From the cell containing the given text, extract its center point as [X, Y] coordinate. 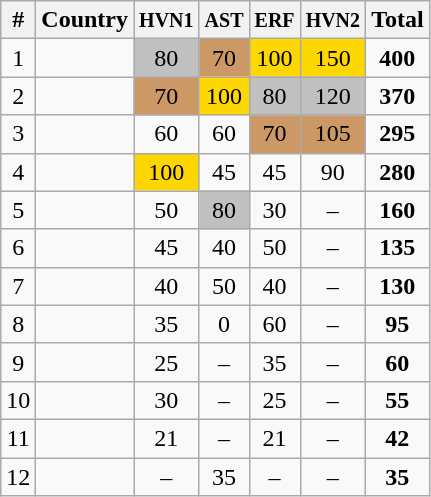
1 [18, 58]
105 [333, 134]
120 [333, 96]
95 [398, 324]
2 [18, 96]
6 [18, 248]
400 [398, 58]
HVN2 [333, 20]
8 [18, 324]
AST [224, 20]
90 [333, 172]
HVN1 [167, 20]
7 [18, 286]
4 [18, 172]
# [18, 20]
9 [18, 362]
55 [398, 400]
10 [18, 400]
0 [224, 324]
Total [398, 20]
160 [398, 210]
11 [18, 438]
150 [333, 58]
5 [18, 210]
12 [18, 477]
42 [398, 438]
Country [85, 20]
280 [398, 172]
135 [398, 248]
3 [18, 134]
370 [398, 96]
130 [398, 286]
ERF [274, 20]
295 [398, 134]
